For the text-containing cell, return its midpoint in (X, Y) coordinate format. 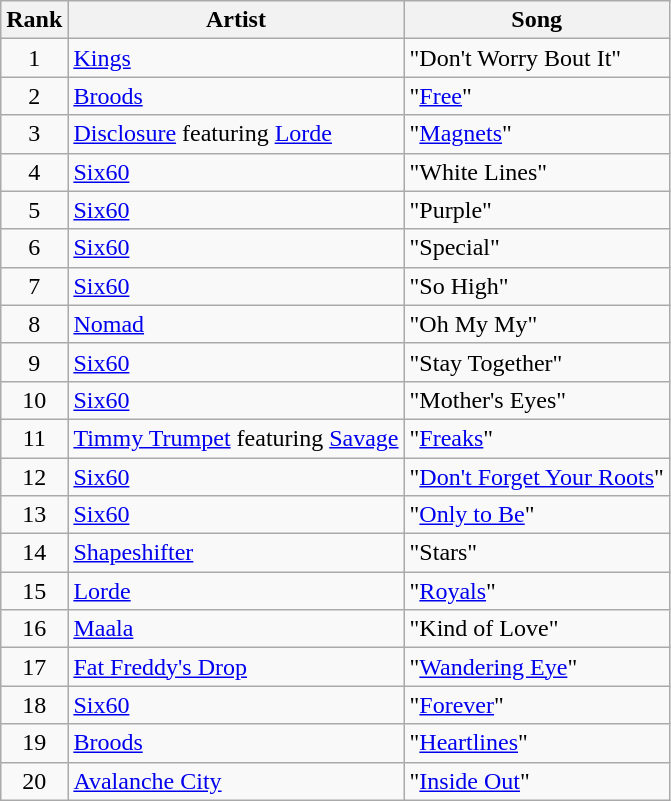
Maala (236, 629)
16 (34, 629)
"Forever" (536, 705)
"So High" (536, 286)
20 (34, 781)
7 (34, 286)
18 (34, 705)
"Free" (536, 96)
"Don't Worry Bout It" (536, 58)
Lorde (236, 591)
Song (536, 20)
9 (34, 362)
4 (34, 172)
5 (34, 210)
"Only to Be" (536, 515)
Rank (34, 20)
Avalanche City (236, 781)
Disclosure featuring Lorde (236, 134)
12 (34, 477)
"Mother's Eyes" (536, 400)
"Kind of Love" (536, 629)
2 (34, 96)
19 (34, 743)
14 (34, 553)
"Purple" (536, 210)
Kings (236, 58)
"Oh My My" (536, 324)
"Royals" (536, 591)
"Heartlines" (536, 743)
"Stars" (536, 553)
8 (34, 324)
15 (34, 591)
Nomad (236, 324)
"Special" (536, 248)
"Stay Together" (536, 362)
"Freaks" (536, 438)
1 (34, 58)
"Inside Out" (536, 781)
6 (34, 248)
"Magnets" (536, 134)
"Don't Forget Your Roots" (536, 477)
Artist (236, 20)
3 (34, 134)
17 (34, 667)
"White Lines" (536, 172)
11 (34, 438)
13 (34, 515)
Fat Freddy's Drop (236, 667)
10 (34, 400)
Timmy Trumpet featuring Savage (236, 438)
"Wandering Eye" (536, 667)
Shapeshifter (236, 553)
